Detect which cell encompasses the target text, then output its [x, y] center coordinate. 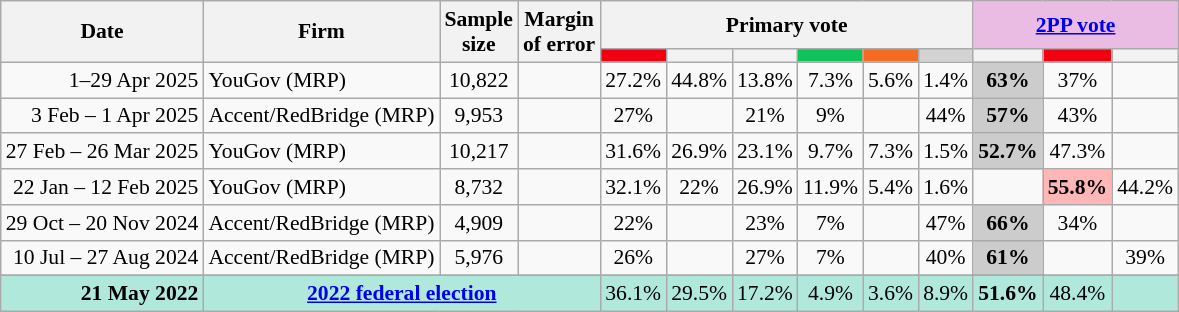
66% [1008, 223]
44.8% [699, 80]
17.2% [765, 294]
10,822 [479, 80]
2PP vote [1076, 25]
Samplesize [479, 32]
27.2% [633, 80]
23% [765, 223]
43% [1078, 116]
23.1% [765, 152]
26% [633, 258]
3.6% [890, 294]
11.9% [830, 187]
21% [765, 116]
51.6% [1008, 294]
Firm [321, 32]
5.4% [890, 187]
57% [1008, 116]
32.1% [633, 187]
9,953 [479, 116]
1.6% [946, 187]
36.1% [633, 294]
55.8% [1078, 187]
29.5% [699, 294]
10,217 [479, 152]
44.2% [1145, 187]
31.6% [633, 152]
1–29 Apr 2025 [102, 80]
4,909 [479, 223]
52.7% [1008, 152]
61% [1008, 258]
3 Feb – 1 Apr 2025 [102, 116]
Primary vote [786, 25]
47.3% [1078, 152]
37% [1078, 80]
8,732 [479, 187]
4.9% [830, 294]
5.6% [890, 80]
63% [1008, 80]
39% [1145, 258]
8.9% [946, 294]
27 Feb – 26 Mar 2025 [102, 152]
21 May 2022 [102, 294]
34% [1078, 223]
Marginof error [559, 32]
44% [946, 116]
47% [946, 223]
9.7% [830, 152]
1.5% [946, 152]
40% [946, 258]
10 Jul – 27 Aug 2024 [102, 258]
Date [102, 32]
9% [830, 116]
13.8% [765, 80]
48.4% [1078, 294]
2022 federal election [402, 294]
1.4% [946, 80]
5,976 [479, 258]
29 Oct – 20 Nov 2024 [102, 223]
22 Jan – 12 Feb 2025 [102, 187]
